Capture the cell that displays the provided text and extract its (X, Y) central coordinate. 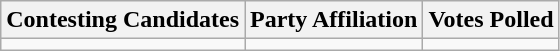
Contesting Candidates (123, 20)
Party Affiliation (334, 20)
Votes Polled (491, 20)
